Return (x, y) of the center of cell containing provided text 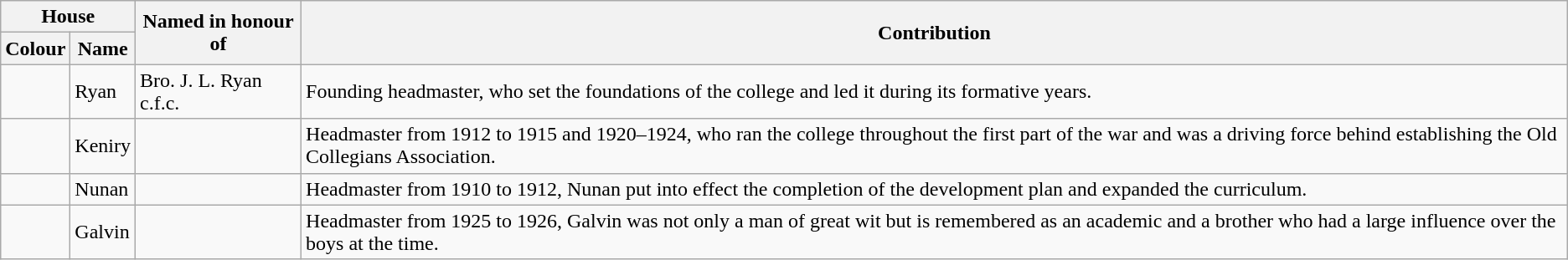
House (69, 17)
Colour (35, 48)
Ryan (103, 92)
Founding headmaster, who set the foundations of the college and led it during its formative years. (935, 92)
Name (103, 48)
Headmaster from 1910 to 1912, Nunan put into effect the completion of the development plan and expanded the curriculum. (935, 189)
Galvin (103, 232)
Contribution (935, 33)
Named in honour of (219, 33)
Nunan (103, 189)
Bro. J. L. Ryan c.f.c. (219, 92)
Keniry (103, 145)
